Identify which cell holds the provided text, then report its [x, y] central coordinate. 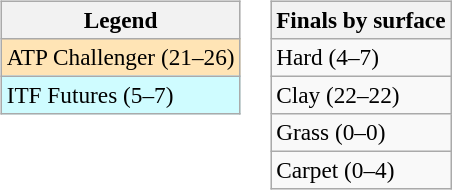
Finals by surface [361, 20]
ITF Futures (5–7) [120, 95]
Grass (0–0) [361, 133]
Hard (4–7) [361, 57]
Carpet (0–4) [361, 171]
ATP Challenger (21–26) [120, 57]
Legend [120, 20]
Clay (22–22) [361, 95]
